Extract the [x, y] coordinate from the center of the cell holding the provided text.  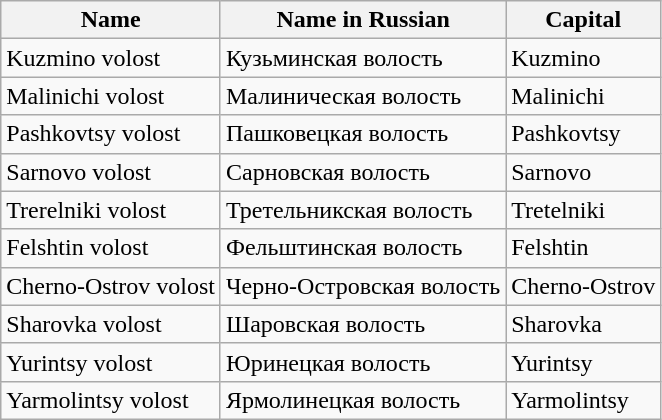
Cherno-Ostrov volost [111, 286]
Malinichi [584, 96]
Yarmolintsy [584, 400]
Ярмолинецкая волость [362, 400]
Felshtin volost [111, 248]
Sharovka volost [111, 324]
Шаровская волость [362, 324]
Малиническая волость [362, 96]
Фельштинская волость [362, 248]
Tretelniki [584, 210]
Юринецкая волость [362, 362]
Cherno-Ostrov [584, 286]
Pashkovtsy [584, 134]
Name [111, 20]
Сарновская волость [362, 172]
Черно-Островская волость [362, 286]
Name in Russian [362, 20]
Кузьминская волость [362, 58]
Trerelniki volost [111, 210]
Sharovka [584, 324]
Capital [584, 20]
Sarnovo [584, 172]
Malinichi volost [111, 96]
Pashkovtsy volost [111, 134]
Sarnovo volost [111, 172]
Kuzmino [584, 58]
Yurintsy volost [111, 362]
Felshtin [584, 248]
Третельникская волость [362, 210]
Kuzmino volost [111, 58]
Пашковецкая волость [362, 134]
Yarmolintsy volost [111, 400]
Yurintsy [584, 362]
